Scan for the cell matching the given text and deliver its [X, Y] coordinate at center. 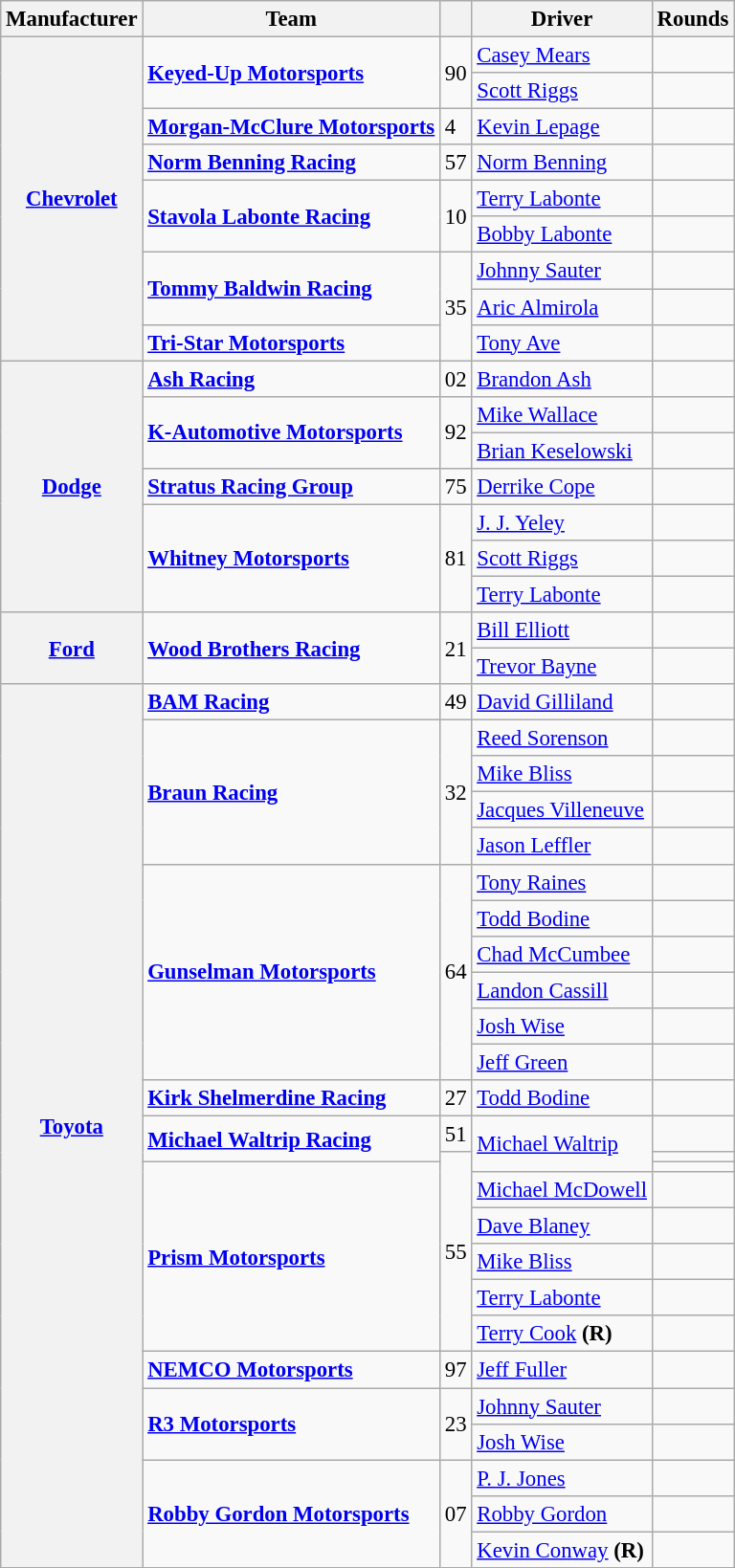
Reed Sorenson [562, 739]
Ford [72, 649]
57 [456, 163]
Wood Brothers Racing [291, 649]
Brandon Ash [562, 379]
BAM Racing [291, 702]
Tommy Baldwin Racing [291, 289]
Terry Cook (R) [562, 1335]
4 [456, 127]
90 [456, 73]
P. J. Jones [562, 1478]
35 [456, 306]
Stratus Racing Group [291, 487]
Braun Racing [291, 792]
07 [456, 1513]
Driver [562, 19]
Tony Ave [562, 342]
64 [456, 972]
Robby Gordon [562, 1513]
51 [456, 1134]
J. J. Yeley [562, 522]
K-Automotive Motorsports [291, 432]
21 [456, 649]
27 [456, 1098]
Tri-Star Motorsports [291, 342]
Tony Raines [562, 882]
10 [456, 216]
Bill Elliott [562, 630]
Jacques Villeneuve [562, 810]
Brian Keselowski [562, 451]
Mike Wallace [562, 414]
Bobby Labonte [562, 234]
Dave Blaney [562, 1226]
Rounds [693, 19]
Toyota [72, 1125]
Norm Benning [562, 163]
Stavola Labonte Racing [291, 216]
55 [456, 1251]
Gunselman Motorsports [291, 972]
Morgan-McClure Motorsports [291, 127]
Derrike Cope [562, 487]
Jason Leffler [562, 847]
Prism Motorsports [291, 1257]
Landon Cassill [562, 990]
David Gilliland [562, 702]
02 [456, 379]
Team [291, 19]
75 [456, 487]
92 [456, 432]
Kirk Shelmerdine Racing [291, 1098]
49 [456, 702]
Whitney Motorsports [291, 559]
Jeff Fuller [562, 1370]
Kevin Lepage [562, 127]
NEMCO Motorsports [291, 1370]
Chevrolet [72, 199]
R3 Motorsports [291, 1424]
Michael Waltrip Racing [291, 1138]
Aric Almirola [562, 307]
Kevin Conway (R) [562, 1550]
Dodge [72, 486]
Ash Racing [291, 379]
23 [456, 1424]
Norm Benning Racing [291, 163]
Manufacturer [72, 19]
32 [456, 792]
Trevor Bayne [562, 667]
Jeff Green [562, 1062]
Keyed-Up Motorsports [291, 73]
Casey Mears [562, 55]
Chad McCumbee [562, 954]
Robby Gordon Motorsports [291, 1513]
81 [456, 559]
Michael McDowell [562, 1190]
Michael Waltrip [562, 1144]
97 [456, 1370]
